Return the [x, y] coordinate for the center point of the cell that contains the specified text.  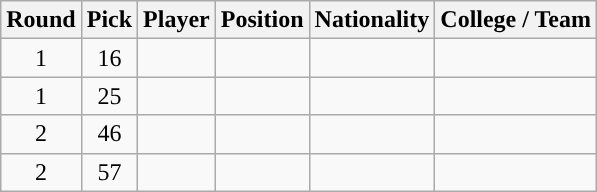
46 [109, 134]
Player [177, 20]
Position [262, 20]
57 [109, 172]
Round [41, 20]
16 [109, 58]
College / Team [516, 20]
25 [109, 96]
Pick [109, 20]
Nationality [372, 20]
